From the cell containing the given text, extract its center point as [x, y] coordinate. 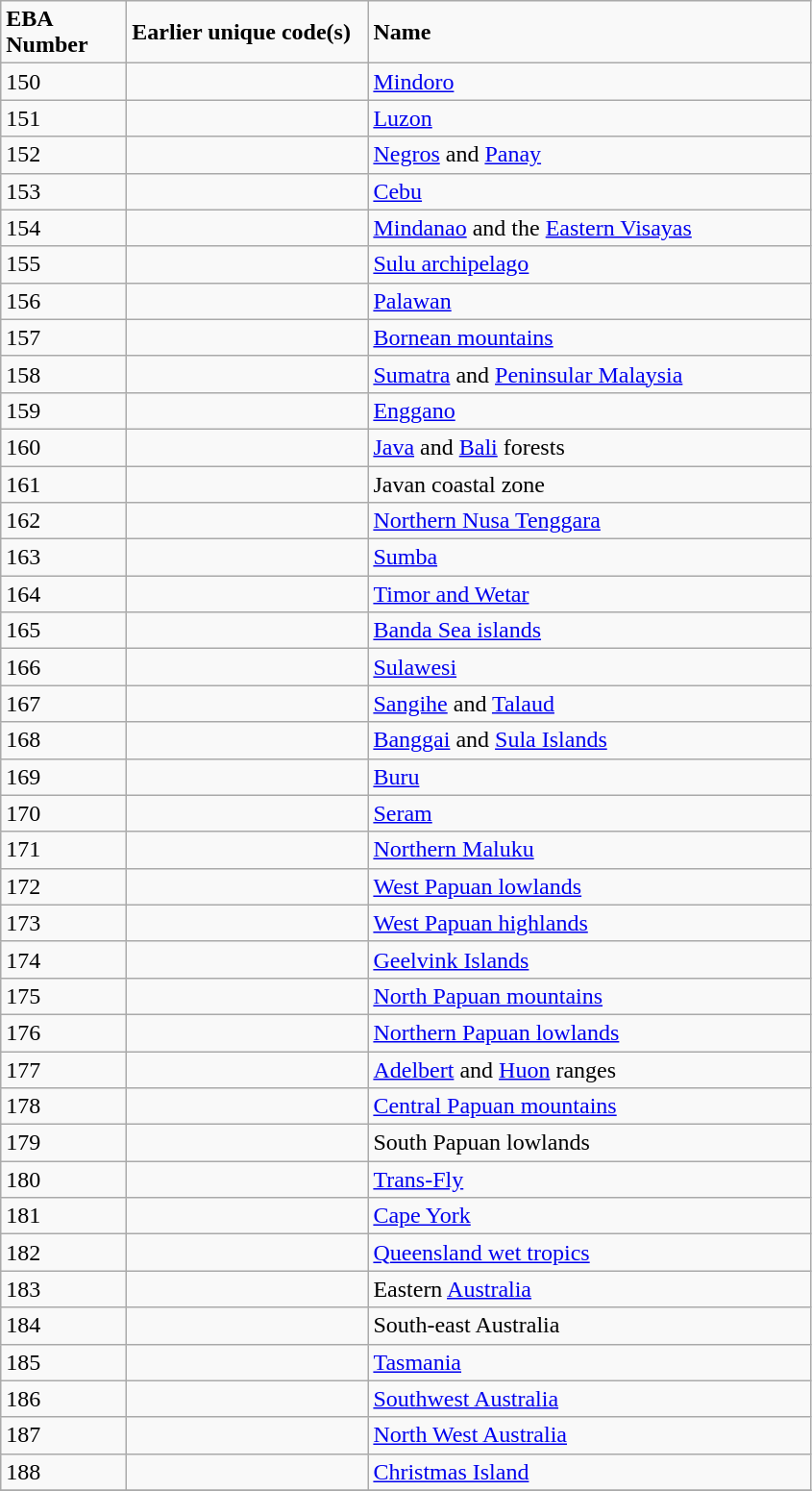
Sulawesi [590, 667]
163 [63, 558]
151 [63, 118]
186 [63, 1399]
159 [63, 410]
180 [63, 1180]
167 [63, 704]
West Papuan lowlands [590, 886]
Central Papuan mountains [590, 1106]
Seram [590, 813]
Trans-Fly [590, 1180]
North Papuan mountains [590, 996]
166 [63, 667]
Mindoro [590, 82]
North West Australia [590, 1435]
Java and Bali forests [590, 447]
188 [63, 1472]
179 [63, 1143]
Sumba [590, 558]
Enggano [590, 410]
Name [590, 33]
173 [63, 923]
Cape York [590, 1216]
Buru [590, 777]
185 [63, 1362]
176 [63, 1032]
172 [63, 886]
South-east Australia [590, 1326]
158 [63, 374]
Northern Maluku [590, 850]
Geelvink Islands [590, 959]
West Papuan highlands [590, 923]
156 [63, 301]
Tasmania [590, 1362]
Christmas Island [590, 1472]
EBA Number [63, 33]
Adelbert and Huon ranges [590, 1070]
Cebu [590, 191]
Northern Nusa Tenggara [590, 521]
157 [63, 337]
154 [63, 228]
Banggai and Sula Islands [590, 740]
161 [63, 484]
178 [63, 1106]
Javan coastal zone [590, 484]
174 [63, 959]
177 [63, 1070]
Mindanao and the Eastern Visayas [590, 228]
Sangihe and Talaud [590, 704]
Palawan [590, 301]
170 [63, 813]
Sulu archipelago [590, 264]
Banda Sea islands [590, 631]
182 [63, 1253]
183 [63, 1289]
181 [63, 1216]
Sumatra and Peninsular Malaysia [590, 374]
Bornean mountains [590, 337]
Northern Papuan lowlands [590, 1032]
175 [63, 996]
155 [63, 264]
150 [63, 82]
Timor and Wetar [590, 594]
162 [63, 521]
165 [63, 631]
171 [63, 850]
187 [63, 1435]
152 [63, 155]
169 [63, 777]
Negros and Panay [590, 155]
Earlier unique code(s) [248, 33]
168 [63, 740]
South Papuan lowlands [590, 1143]
153 [63, 191]
160 [63, 447]
Luzon [590, 118]
184 [63, 1326]
Queensland wet tropics [590, 1253]
164 [63, 594]
Southwest Australia [590, 1399]
Eastern Australia [590, 1289]
